Scan for the cell matching the given text and deliver its [X, Y] coordinate at center. 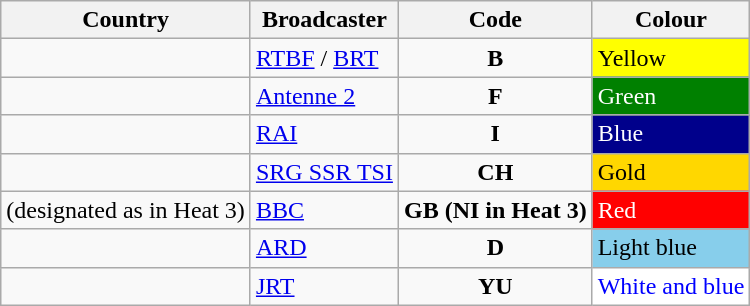
White and blue [671, 286]
Gold [671, 172]
BBC [324, 210]
B [495, 58]
YU [495, 286]
Country [126, 20]
Antenne 2 [324, 96]
Light blue [671, 248]
ARD [324, 248]
Code [495, 20]
D [495, 248]
RTBF / BRT [324, 58]
JRT [324, 286]
(designated as in Heat 3) [126, 210]
Yellow [671, 58]
Colour [671, 20]
GB (NI in Heat 3) [495, 210]
I [495, 134]
Red [671, 210]
CH [495, 172]
Broadcaster [324, 20]
RAI [324, 134]
Blue [671, 134]
F [495, 96]
SRG SSR TSI [324, 172]
Green [671, 96]
